Provide the [x, y] coordinate of the cell's center where the given text is located.  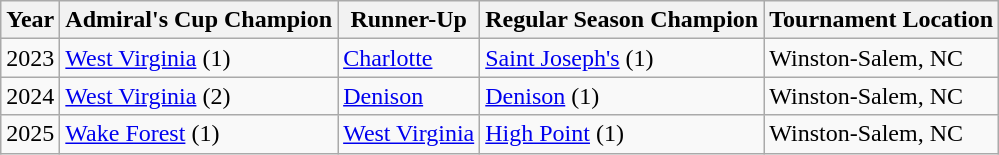
Saint Joseph's (1) [622, 58]
2025 [30, 134]
Denison (1) [622, 96]
Year [30, 20]
West Virginia [409, 134]
Admiral's Cup Champion [199, 20]
Denison [409, 96]
2024 [30, 96]
West Virginia (1) [199, 58]
Wake Forest (1) [199, 134]
West Virginia (2) [199, 96]
2023 [30, 58]
Charlotte [409, 58]
Tournament Location [882, 20]
Regular Season Champion [622, 20]
Runner-Up [409, 20]
High Point (1) [622, 134]
